Return the (x, y) coordinate for the center point of the cell that contains the specified text.  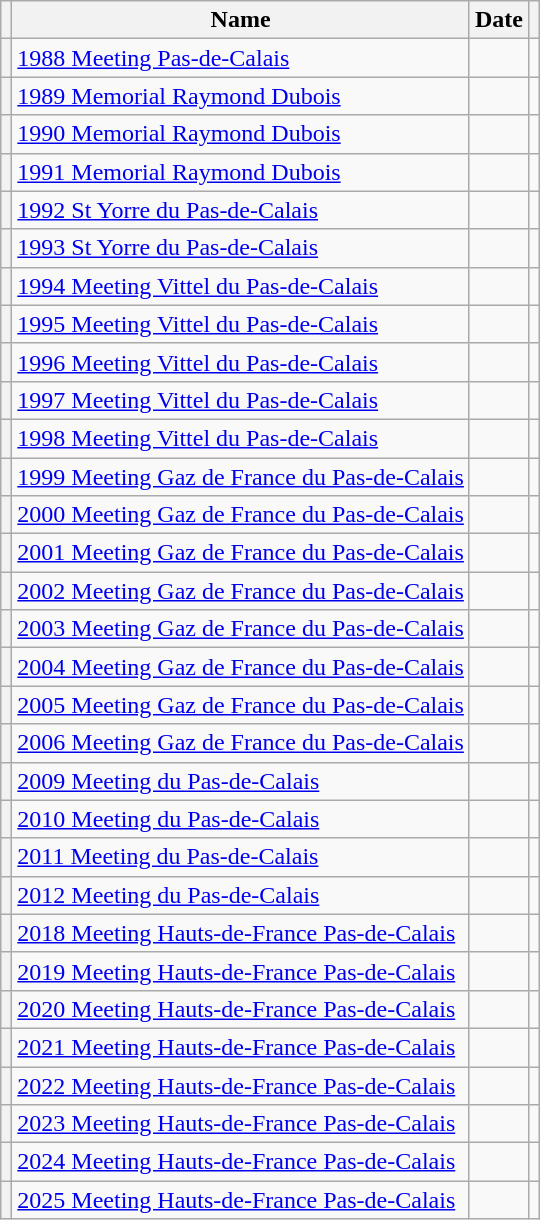
2024 Meeting Hauts-de-France Pas-de-Calais (241, 1162)
Date (498, 20)
2012 Meeting du Pas-de-Calais (241, 895)
2010 Meeting du Pas-de-Calais (241, 819)
1990 Memorial Raymond Dubois (241, 134)
1996 Meeting Vittel du Pas-de-Calais (241, 362)
1994 Meeting Vittel du Pas-de-Calais (241, 286)
2020 Meeting Hauts-de-France Pas-de-Calais (241, 1009)
2001 Meeting Gaz de France du Pas-de-Calais (241, 553)
2025 Meeting Hauts-de-France Pas-de-Calais (241, 1200)
1988 Meeting Pas-de-Calais (241, 58)
2019 Meeting Hauts-de-France Pas-de-Calais (241, 971)
2023 Meeting Hauts-de-France Pas-de-Calais (241, 1124)
2006 Meeting Gaz de France du Pas-de-Calais (241, 743)
2021 Meeting Hauts-de-France Pas-de-Calais (241, 1047)
1998 Meeting Vittel du Pas-de-Calais (241, 438)
2002 Meeting Gaz de France du Pas-de-Calais (241, 591)
2018 Meeting Hauts-de-France Pas-de-Calais (241, 933)
2005 Meeting Gaz de France du Pas-de-Calais (241, 705)
1991 Memorial Raymond Dubois (241, 172)
1997 Meeting Vittel du Pas-de-Calais (241, 400)
1993 St Yorre du Pas-de-Calais (241, 248)
2003 Meeting Gaz de France du Pas-de-Calais (241, 629)
2004 Meeting Gaz de France du Pas-de-Calais (241, 667)
1989 Memorial Raymond Dubois (241, 96)
1992 St Yorre du Pas-de-Calais (241, 210)
1999 Meeting Gaz de France du Pas-de-Calais (241, 477)
Name (241, 20)
2022 Meeting Hauts-de-France Pas-de-Calais (241, 1085)
2011 Meeting du Pas-de-Calais (241, 857)
1995 Meeting Vittel du Pas-de-Calais (241, 324)
2000 Meeting Gaz de France du Pas-de-Calais (241, 515)
2009 Meeting du Pas-de-Calais (241, 781)
